Find where the given text appears and provide that cell's center as (x, y) coordinate. 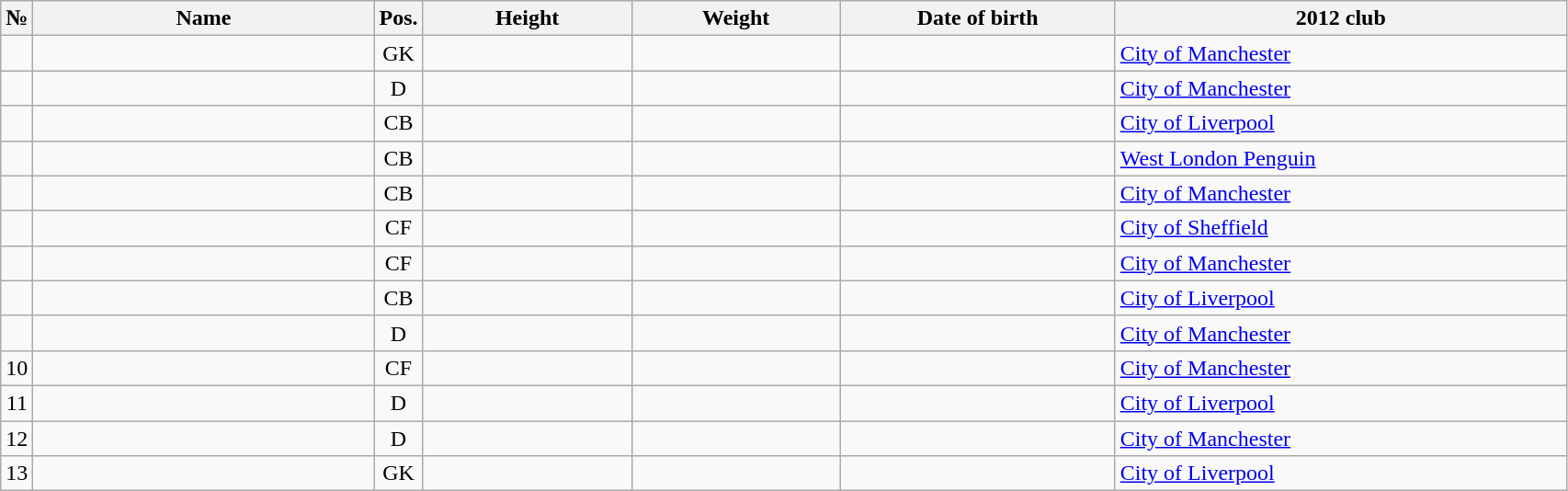
Date of birth (978, 18)
Pos. (399, 18)
10 (17, 368)
2012 club (1340, 18)
11 (17, 403)
№ (17, 18)
West London Penguin (1340, 158)
13 (17, 474)
12 (17, 439)
City of Sheffield (1340, 228)
Weight (735, 18)
Height (528, 18)
Name (204, 18)
